Find where the given text appears and provide that cell's center as [X, Y] coordinate. 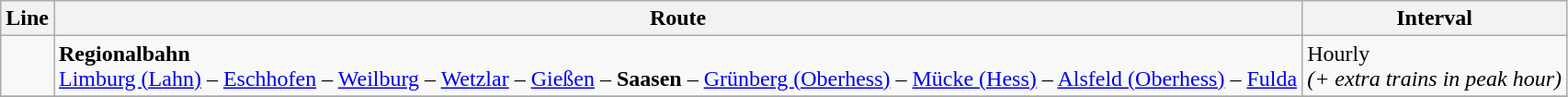
Hourly (+ extra trains in peak hour) [1435, 67]
Route [677, 18]
Interval [1435, 18]
RegionalbahnLimburg (Lahn) – Eschhofen – Weilburg – Wetzlar – Gießen – Saasen – Grünberg (Oberhess) – Mücke (Hess) – Alsfeld (Oberhess) – Fulda [677, 67]
Line [28, 18]
